Capture the cell that displays the provided text and extract its (X, Y) central coordinate. 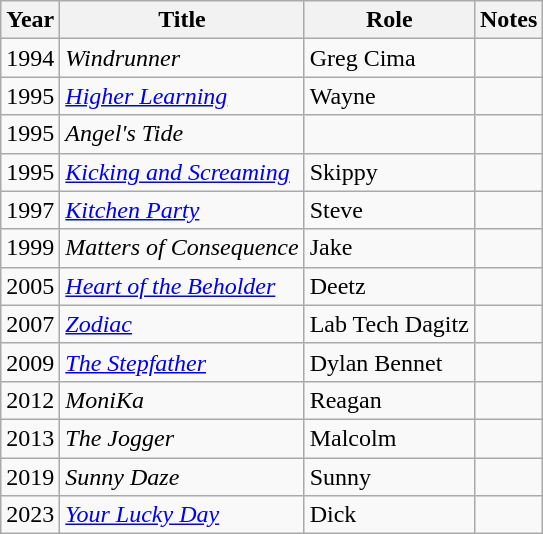
Jake (389, 248)
2012 (30, 400)
Kitchen Party (182, 210)
Lab Tech Dagitz (389, 324)
Deetz (389, 286)
Greg Cima (389, 58)
Windrunner (182, 58)
Kicking and Screaming (182, 172)
1999 (30, 248)
Title (182, 20)
Dick (389, 515)
Sunny (389, 477)
Angel's Tide (182, 134)
Malcolm (389, 438)
Notes (508, 20)
2005 (30, 286)
Your Lucky Day (182, 515)
Role (389, 20)
1997 (30, 210)
Heart of the Beholder (182, 286)
2013 (30, 438)
Skippy (389, 172)
2019 (30, 477)
MoniKa (182, 400)
Steve (389, 210)
The Jogger (182, 438)
Dylan Bennet (389, 362)
Zodiac (182, 324)
Sunny Daze (182, 477)
Higher Learning (182, 96)
2023 (30, 515)
Reagan (389, 400)
2007 (30, 324)
Wayne (389, 96)
The Stepfather (182, 362)
1994 (30, 58)
Matters of Consequence (182, 248)
Year (30, 20)
2009 (30, 362)
